Scan for the cell matching the given text and deliver its [x, y] coordinate at center. 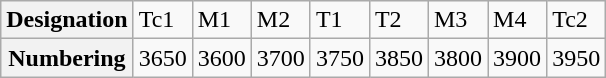
Tc2 [576, 20]
3900 [518, 58]
3600 [222, 58]
3750 [340, 58]
Designation [67, 20]
3700 [280, 58]
M4 [518, 20]
Numbering [67, 58]
M3 [458, 20]
Tc1 [162, 20]
M2 [280, 20]
3950 [576, 58]
3800 [458, 58]
3650 [162, 58]
M1 [222, 20]
T2 [398, 20]
3850 [398, 58]
T1 [340, 20]
